Provide the [x, y] coordinate of the cell's center where the given text is located.  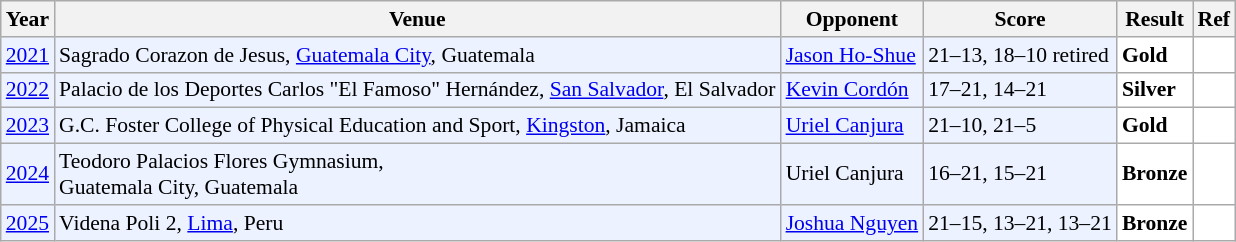
Result [1155, 19]
Silver [1155, 90]
Opponent [852, 19]
2023 [28, 126]
Jason Ho-Shue [852, 55]
Venue [418, 19]
2025 [28, 223]
Joshua Nguyen [852, 223]
21–10, 21–5 [1020, 126]
21–13, 18–10 retired [1020, 55]
G.C. Foster College of Physical Education and Sport, Kingston, Jamaica [418, 126]
Kevin Cordón [852, 90]
Videna Poli 2, Lima, Peru [418, 223]
Palacio de los Deportes Carlos "El Famoso" Hernández, San Salvador, El Salvador [418, 90]
Ref [1213, 19]
2021 [28, 55]
Score [1020, 19]
2022 [28, 90]
17–21, 14–21 [1020, 90]
2024 [28, 174]
21–15, 13–21, 13–21 [1020, 223]
Sagrado Corazon de Jesus, Guatemala City, Guatemala [418, 55]
Year [28, 19]
Teodoro Palacios Flores Gymnasium,Guatemala City, Guatemala [418, 174]
16–21, 15–21 [1020, 174]
